Search for the cell housing the specified text and yield its (x, y) center coordinate. 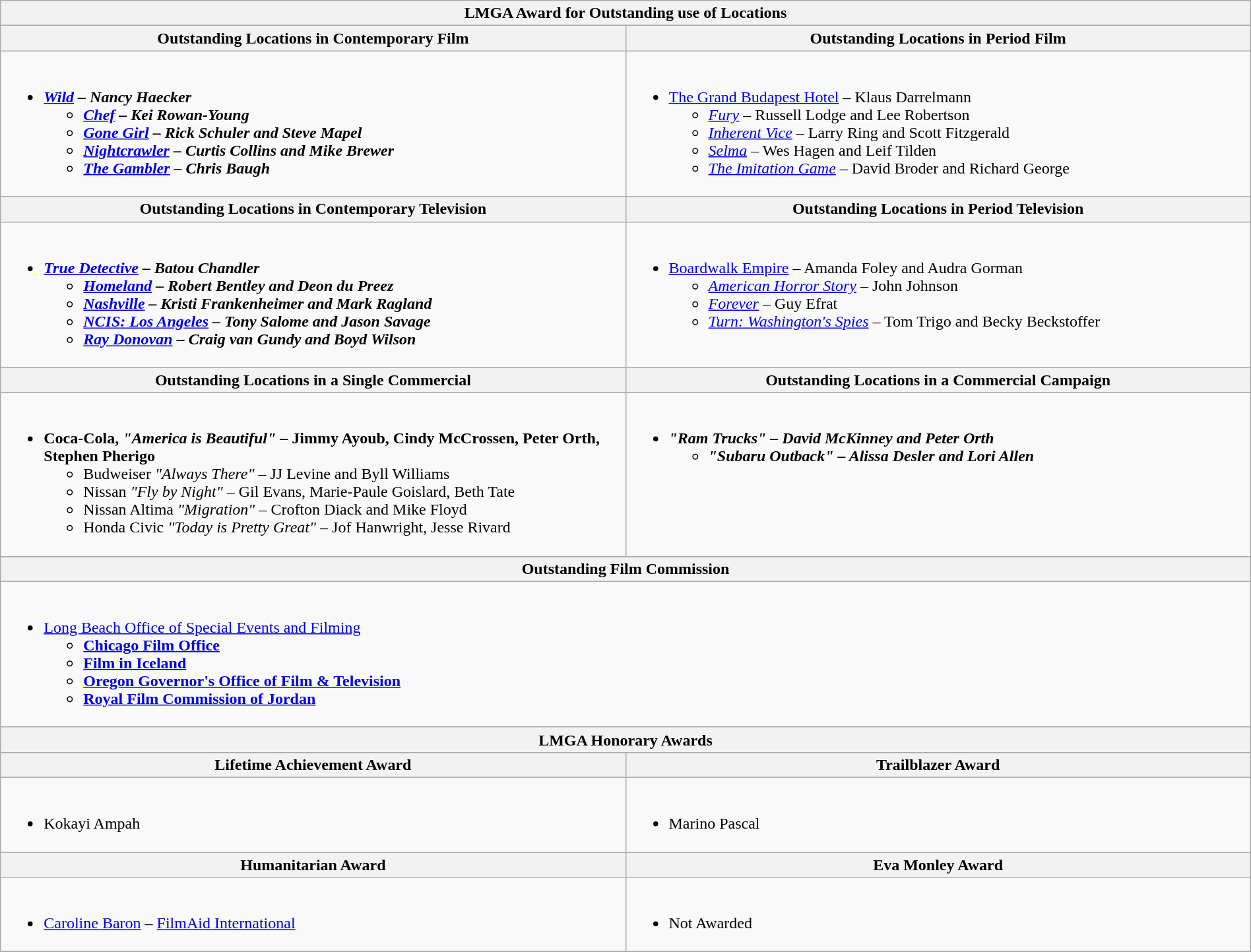
Caroline Baron – FilmAid International (313, 914)
Outstanding Film Commission (625, 569)
Marino Pascal (938, 814)
Outstanding Locations in Period Film (938, 38)
Outstanding Locations in a Commercial Campaign (938, 380)
Eva Monley Award (938, 865)
LMGA Award for Outstanding use of Locations (625, 13)
Outstanding Locations in a Single Commercial (313, 380)
Outstanding Locations in Period Television (938, 209)
Trailblazer Award (938, 765)
Outstanding Locations in Contemporary Television (313, 209)
Lifetime Achievement Award (313, 765)
"Ram Trucks" – David McKinney and Peter Orth"Subaru Outback" – Alissa Desler and Lori Allen (938, 474)
Outstanding Locations in Contemporary Film (313, 38)
Humanitarian Award (313, 865)
LMGA Honorary Awards (625, 740)
Not Awarded (938, 914)
Kokayi Ampah (313, 814)
